From the cell containing the given text, extract its center point as [x, y] coordinate. 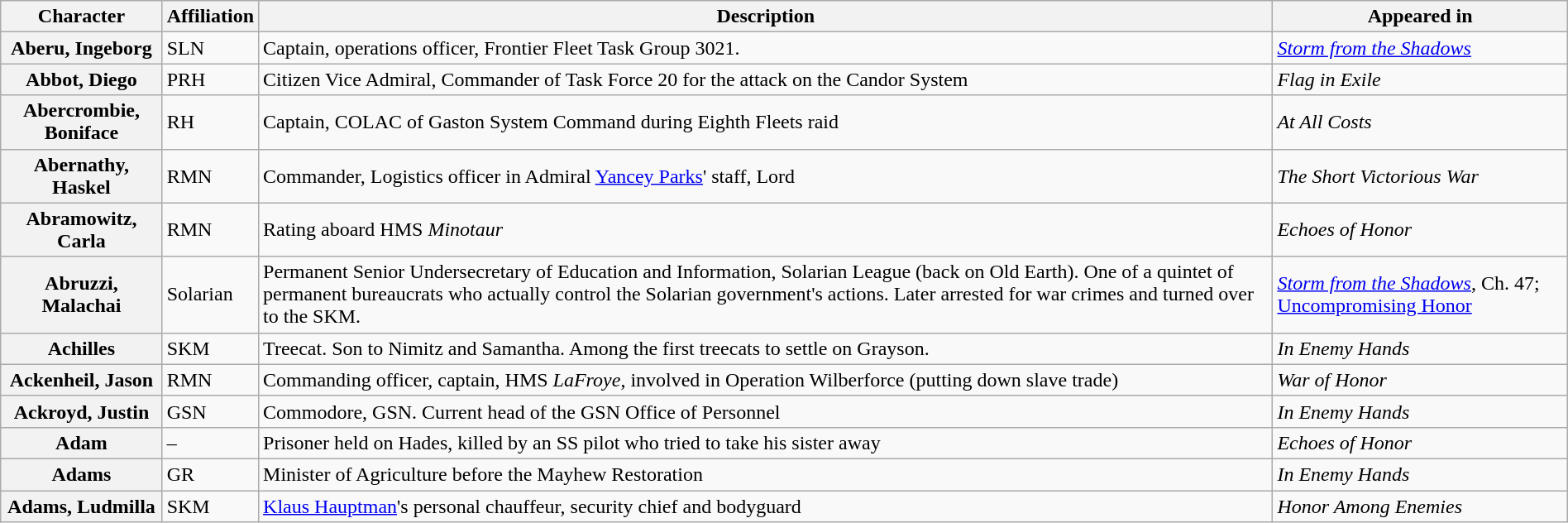
GR [210, 474]
Abramowitz, Carla [81, 230]
Description [766, 17]
Aberu, Ingeborg [81, 48]
Klaus Hauptman's personal chauffeur, security chief and bodyguard [766, 506]
PRH [210, 79]
Flag in Exile [1420, 79]
Storm from the Shadows, Ch. 47; Uncompromising Honor [1420, 295]
Ackroyd, Justin [81, 411]
Abercrombie, Boniface [81, 122]
Solarian [210, 295]
Adams [81, 474]
Ackenheil, Jason [81, 380]
Adams, Ludmilla [81, 506]
Captain, COLAC of Gaston System Command during Eighth Fleets raid [766, 122]
Achilles [81, 348]
Honor Among Enemies [1420, 506]
Adam [81, 443]
Abernathy, Haskel [81, 175]
Abruzzi, Malachai [81, 295]
Captain, operations officer, Frontier Fleet Task Group 3021. [766, 48]
Treecat. Son to Nimitz and Samantha. Among the first treecats to settle on Grayson. [766, 348]
At All Costs [1420, 122]
Character [81, 17]
RH [210, 122]
The Short Victorious War [1420, 175]
Minister of Agriculture before the Mayhew Restoration [766, 474]
SLN [210, 48]
Rating aboard HMS Minotaur [766, 230]
Abbot, Diego [81, 79]
Prisoner held on Hades, killed by an SS pilot who tried to take his sister away [766, 443]
Affiliation [210, 17]
– [210, 443]
Commodore, GSN. Current head of the GSN Office of Personnel [766, 411]
Commander, Logistics officer in Admiral Yancey Parks' staff, Lord [766, 175]
Citizen Vice Admiral, Commander of Task Force 20 for the attack on the Candor System [766, 79]
Commanding officer, captain, HMS LaFroye, involved in Operation Wilberforce (putting down slave trade) [766, 380]
GSN [210, 411]
War of Honor [1420, 380]
Appeared in [1420, 17]
Storm from the Shadows [1420, 48]
